Scan for the cell matching the given text and deliver its (X, Y) coordinate at center. 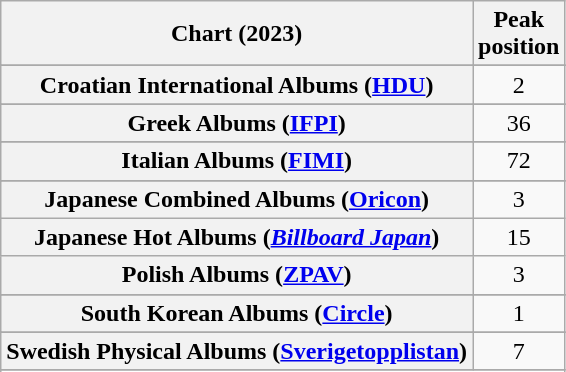
Polish Albums (ZPAV) (237, 275)
Greek Albums (IFPI) (237, 123)
7 (519, 351)
15 (519, 237)
2 (519, 85)
1 (519, 313)
Japanese Combined Albums (Oricon) (237, 199)
Italian Albums (FIMI) (237, 161)
Chart (2023) (237, 34)
Swedish Physical Albums (Sverigetopplistan) (237, 351)
36 (519, 123)
Peakposition (519, 34)
South Korean Albums (Circle) (237, 313)
Japanese Hot Albums (Billboard Japan) (237, 237)
72 (519, 161)
Croatian International Albums (HDU) (237, 85)
